Find where the given text appears and provide that cell's center as [x, y] coordinate. 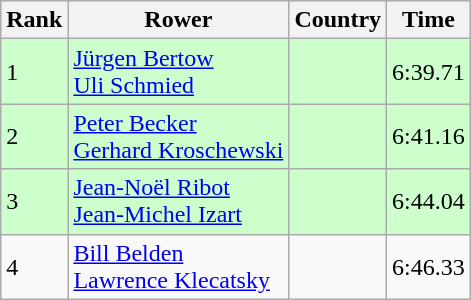
Time [429, 20]
2 [34, 136]
Jean-Noël RibotJean-Michel Izart [178, 202]
6:44.04 [429, 202]
4 [34, 266]
6:39.71 [429, 72]
Rank [34, 20]
6:46.33 [429, 266]
Rower [178, 20]
3 [34, 202]
1 [34, 72]
Country [338, 20]
Jürgen BertowUli Schmied [178, 72]
Peter BeckerGerhard Kroschewski [178, 136]
Bill BeldenLawrence Klecatsky [178, 266]
6:41.16 [429, 136]
